Find where the given text appears and provide that cell's center as [X, Y] coordinate. 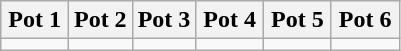
Pot 1 [35, 20]
Pot 4 [230, 20]
Pot 2 [100, 20]
Pot 6 [365, 20]
Pot 5 [298, 20]
Pot 3 [164, 20]
